Output the (X, Y) coordinate of the center of the cell containing the given text.  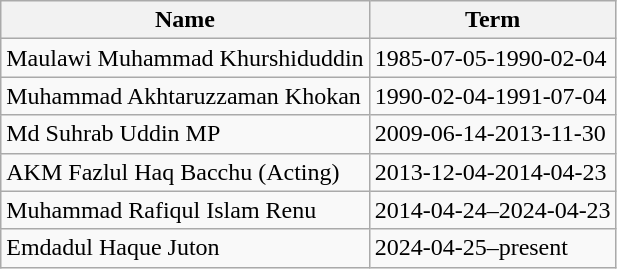
2024-04-25–present (492, 248)
Emdadul Haque Juton (185, 248)
Muhammad Akhtaruzzaman Khokan (185, 96)
Name (185, 20)
2013-12-04-2014-04-23 (492, 172)
Term (492, 20)
AKM Fazlul Haq Bacchu (Acting) (185, 172)
1990-02-04-1991-07-04 (492, 96)
2014-04-24–2024-04-23 (492, 210)
Maulawi Muhammad Khurshiduddin (185, 58)
2009-06-14-2013-11-30 (492, 134)
1985-07-05-1990-02-04 (492, 58)
Muhammad Rafiqul Islam Renu (185, 210)
Md Suhrab Uddin MP (185, 134)
